Return (x, y) of the center of cell containing provided text 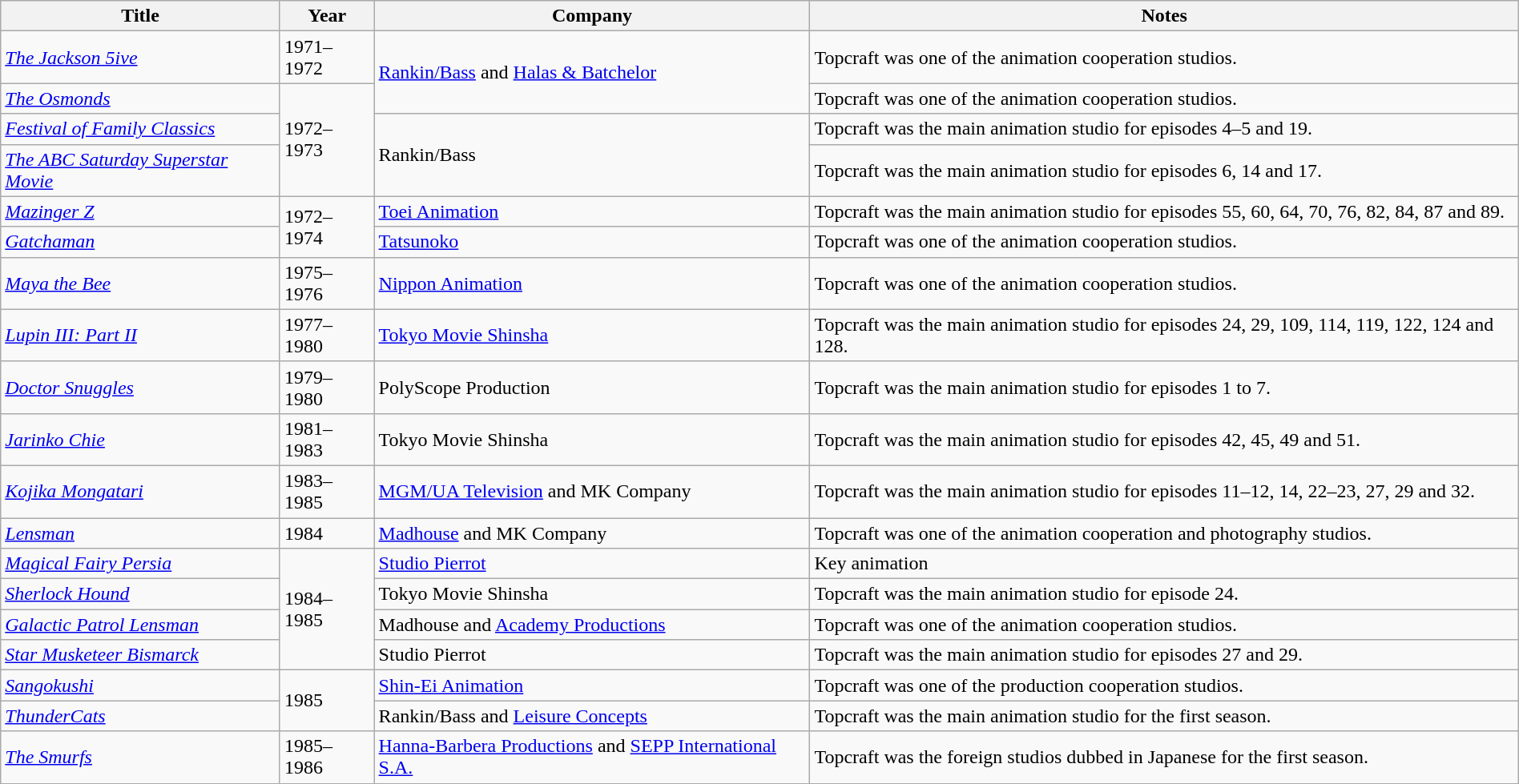
Notes (1164, 16)
Star Musketeer Bismarck (141, 655)
Madhouse and Academy Productions (592, 625)
1977–1980 (327, 335)
Festival of Family Classics (141, 129)
The Jackson 5ive (141, 58)
Topcraft was the main animation studio for episodes 6, 14 and 17. (1164, 170)
Maya the Bee (141, 283)
1972–1974 (327, 227)
ThunderCats (141, 716)
PolyScope Production (592, 388)
Hanna-Barbera Productions and SEPP International S.A. (592, 758)
Topcraft was the main animation studio for episodes 1 to 7. (1164, 388)
Tatsunoko (592, 242)
Topcraft was the main animation studio for episodes 11–12, 14, 22–23, 27, 29 and 32. (1164, 492)
1979–1980 (327, 388)
Rankin/Bass (592, 155)
Shin-Ei Animation (592, 685)
Topcraft was the foreign studios dubbed in Japanese for the first season. (1164, 758)
1975–1976 (327, 283)
Toei Animation (592, 211)
1981–1983 (327, 439)
1972–1973 (327, 139)
MGM/UA Television and MK Company (592, 492)
Topcraft was the main animation studio for episodes 27 and 29. (1164, 655)
Topcraft was the main animation studio for episodes 55, 60, 64, 70, 76, 82, 84, 87 and 89. (1164, 211)
The ABC Saturday Superstar Movie (141, 170)
Sherlock Hound (141, 594)
Topcraft was the main animation studio for the first season. (1164, 716)
Galactic Patrol Lensman (141, 625)
Rankin/Bass and Leisure Concepts (592, 716)
Jarinko Chie (141, 439)
Kojika Mongatari (141, 492)
Key animation (1164, 564)
Topcraft was one of the animation cooperation and photography studios. (1164, 533)
1985–1986 (327, 758)
1971–1972 (327, 58)
Topcraft was the main animation studio for episodes 42, 45, 49 and 51. (1164, 439)
Lupin III: Part II (141, 335)
Topcraft was the main animation studio for episodes 24, 29, 109, 114, 119, 122, 124 and 128. (1164, 335)
Topcraft was one of the production cooperation studios. (1164, 685)
Rankin/Bass and Halas & Batchelor (592, 72)
Mazinger Z (141, 211)
The Osmonds (141, 99)
Doctor Snuggles (141, 388)
1984 (327, 533)
Madhouse and MK Company (592, 533)
Gatchaman (141, 242)
Magical Fairy Persia (141, 564)
Sangokushi (141, 685)
Title (141, 16)
Lensman (141, 533)
Company (592, 16)
1983–1985 (327, 492)
1985 (327, 701)
1984–1985 (327, 609)
Year (327, 16)
Topcraft was the main animation studio for episode 24. (1164, 594)
Nippon Animation (592, 283)
The Smurfs (141, 758)
Topcraft was the main animation studio for episodes 4–5 and 19. (1164, 129)
